Pinpoint the cell where the given text exists, returning its (x, y) midpoint coordinate. 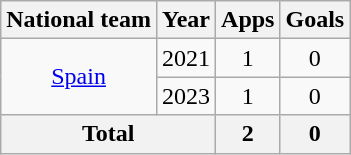
Total (108, 134)
Apps (248, 20)
2 (248, 134)
2021 (186, 58)
Goals (315, 20)
National team (79, 20)
Year (186, 20)
Spain (79, 77)
2023 (186, 96)
